Output the [x, y] coordinate of the center of the cell containing the given text.  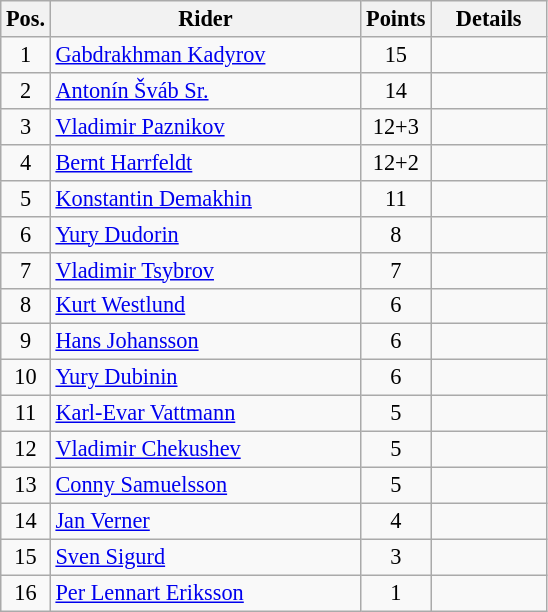
13 [26, 485]
Antonín Šváb Sr. [205, 90]
Vladimir Paznikov [205, 126]
Vladimir Chekushev [205, 450]
9 [26, 342]
10 [26, 378]
Pos. [26, 19]
Per Lennart Eriksson [205, 593]
Details [488, 19]
Hans Johansson [205, 342]
12 [26, 450]
Karl-Evar Vattmann [205, 414]
2 [26, 90]
Konstantin Demakhin [205, 198]
Yury Dubinin [205, 378]
Vladimir Tsybrov [205, 270]
12+3 [396, 126]
Conny Samuelsson [205, 485]
12+2 [396, 162]
Jan Verner [205, 521]
Points [396, 19]
Sven Sigurd [205, 557]
Rider [205, 19]
16 [26, 593]
Gabdrakhman Kadyrov [205, 55]
Yury Dudorin [205, 234]
Kurt Westlund [205, 306]
Bernt Harrfeldt [205, 162]
